For the text-containing cell, return its midpoint in [x, y] coordinate format. 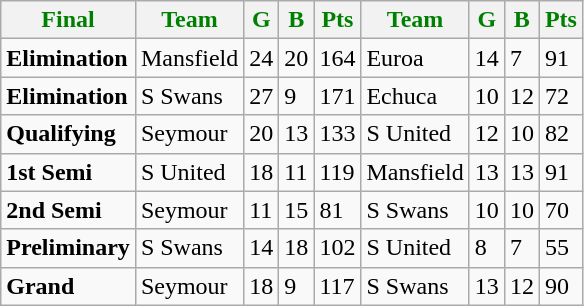
Echuca [415, 96]
2nd Semi [68, 210]
8 [486, 248]
90 [560, 286]
102 [338, 248]
164 [338, 58]
Grand [68, 286]
117 [338, 286]
24 [262, 58]
15 [296, 210]
Final [68, 20]
1st Semi [68, 172]
72 [560, 96]
82 [560, 134]
27 [262, 96]
119 [338, 172]
Preliminary [68, 248]
Qualifying [68, 134]
55 [560, 248]
81 [338, 210]
Euroa [415, 58]
70 [560, 210]
171 [338, 96]
133 [338, 134]
